Provide the [X, Y] coordinate of the cell's center where the given text is located.  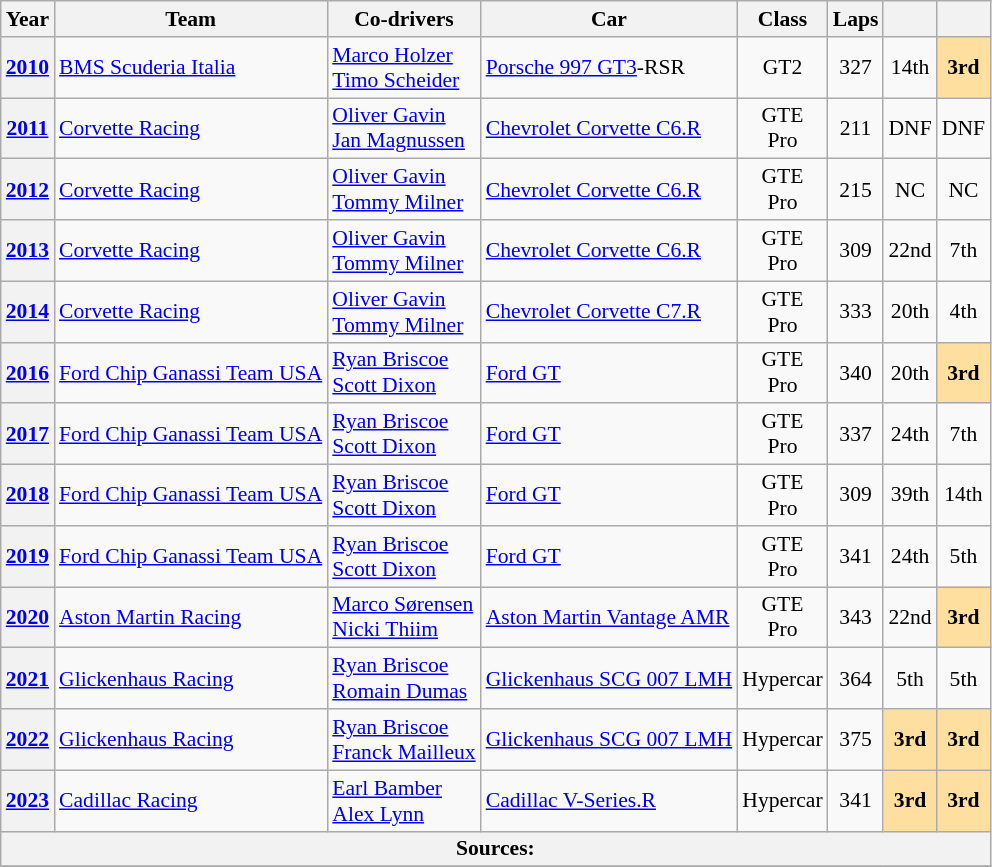
2011 [28, 128]
215 [856, 190]
327 [856, 68]
2016 [28, 372]
39th [910, 496]
Porsche 997 GT3-RSR [610, 68]
2014 [28, 312]
Marco Sørensen Nicki Thiim [404, 618]
BMS Scuderia Italia [190, 68]
2020 [28, 618]
2013 [28, 250]
Earl Bamber Alex Lynn [404, 800]
Sources: [496, 849]
364 [856, 678]
Aston Martin Vantage AMR [610, 618]
Ryan Briscoe Franck Mailleux [404, 740]
Team [190, 19]
Chevrolet Corvette C7.R [610, 312]
2023 [28, 800]
333 [856, 312]
Oliver Gavin Jan Magnussen [404, 128]
Cadillac V-Series.R [610, 800]
2017 [28, 434]
211 [856, 128]
Aston Martin Racing [190, 618]
Car [610, 19]
2019 [28, 556]
375 [856, 740]
GT2 [782, 68]
4th [964, 312]
Marco Holzer Timo Scheider [404, 68]
337 [856, 434]
Year [28, 19]
2018 [28, 496]
Cadillac Racing [190, 800]
2010 [28, 68]
343 [856, 618]
Class [782, 19]
2012 [28, 190]
2022 [28, 740]
2021 [28, 678]
Co-drivers [404, 19]
Laps [856, 19]
340 [856, 372]
Ryan Briscoe Romain Dumas [404, 678]
